Return the [X, Y] coordinate for the center point of the cell that contains the specified text.  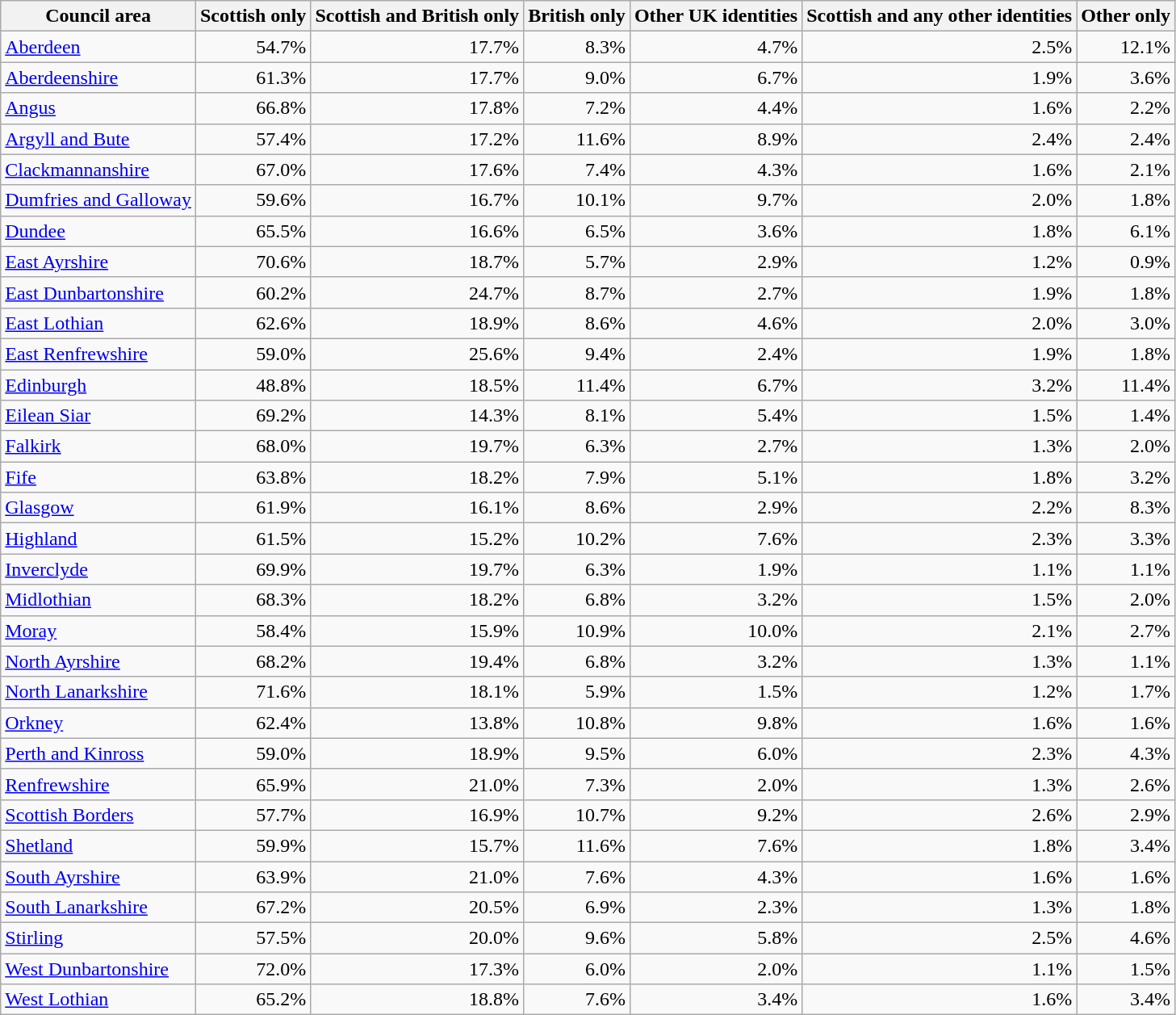
4.7% [715, 47]
Scottish only [253, 16]
5.7% [577, 262]
18.1% [417, 692]
70.6% [253, 262]
5.1% [715, 477]
20.5% [417, 908]
East Lothian [98, 323]
17.6% [417, 170]
Glasgow [98, 508]
Dumfries and Galloway [98, 200]
66.8% [253, 108]
9.8% [715, 723]
9.0% [577, 78]
7.9% [577, 477]
48.8% [253, 385]
17.2% [417, 139]
59.9% [253, 845]
16.6% [417, 231]
57.5% [253, 938]
10.8% [577, 723]
61.9% [253, 508]
18.7% [417, 262]
Renfrewshire [98, 784]
24.7% [417, 292]
63.9% [253, 876]
60.2% [253, 292]
Council area [98, 16]
Aberdeen [98, 47]
59.6% [253, 200]
65.2% [253, 1000]
18.8% [417, 1000]
57.4% [253, 139]
69.9% [253, 569]
Dundee [98, 231]
Other UK identities [715, 16]
7.4% [577, 170]
67.0% [253, 170]
10.7% [577, 815]
8.7% [577, 292]
Scottish and any other identities [940, 16]
Angus [98, 108]
68.0% [253, 447]
7.2% [577, 108]
10.2% [577, 539]
8.1% [577, 416]
3.0% [1126, 323]
6.1% [1126, 231]
Argyll and Bute [98, 139]
Scottish and British only [417, 16]
12.1% [1126, 47]
62.6% [253, 323]
61.3% [253, 78]
61.5% [253, 539]
10.9% [577, 631]
16.1% [417, 508]
25.6% [417, 354]
Shetland [98, 845]
British only [577, 16]
15.9% [417, 631]
18.5% [417, 385]
62.4% [253, 723]
South Ayrshire [98, 876]
Perth and Kinross [98, 753]
6.5% [577, 231]
Highland [98, 539]
6.9% [577, 908]
17.3% [417, 969]
North Ayrshire [98, 661]
57.7% [253, 815]
65.5% [253, 231]
9.5% [577, 753]
Edinburgh [98, 385]
5.4% [715, 416]
Stirling [98, 938]
8.9% [715, 139]
67.2% [253, 908]
Inverclyde [98, 569]
Other only [1126, 16]
Aberdeenshire [98, 78]
Moray [98, 631]
Eilean Siar [98, 416]
5.9% [577, 692]
10.1% [577, 200]
15.7% [417, 845]
5.8% [715, 938]
16.9% [417, 815]
East Ayrshire [98, 262]
54.7% [253, 47]
9.7% [715, 200]
1.7% [1126, 692]
15.2% [417, 539]
9.4% [577, 354]
0.9% [1126, 262]
Orkney [98, 723]
Scottish Borders [98, 815]
East Renfrewshire [98, 354]
72.0% [253, 969]
Falkirk [98, 447]
1.4% [1126, 416]
West Lothian [98, 1000]
65.9% [253, 784]
South Lanarkshire [98, 908]
20.0% [417, 938]
Clackmannanshire [98, 170]
63.8% [253, 477]
16.7% [417, 200]
Midlothian [98, 600]
68.2% [253, 661]
69.2% [253, 416]
9.2% [715, 815]
4.4% [715, 108]
9.6% [577, 938]
19.4% [417, 661]
71.6% [253, 692]
7.3% [577, 784]
West Dunbartonshire [98, 969]
17.8% [417, 108]
13.8% [417, 723]
58.4% [253, 631]
North Lanarkshire [98, 692]
10.0% [715, 631]
Fife [98, 477]
14.3% [417, 416]
East Dunbartonshire [98, 292]
68.3% [253, 600]
3.3% [1126, 539]
